Output the (X, Y) coordinate of the center of the cell containing the given text.  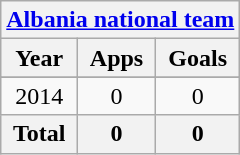
Year (40, 58)
Apps (117, 58)
2014 (40, 96)
Goals (197, 58)
Albania national team (120, 20)
Total (40, 134)
